Return (x, y) of the center of cell containing provided text 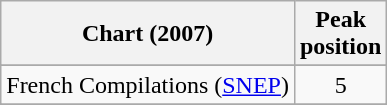
French Compilations (SNEP) (148, 85)
Chart (2007) (148, 34)
Peakposition (340, 34)
5 (340, 85)
